Output the (X, Y) coordinate of the center of the cell containing the given text.  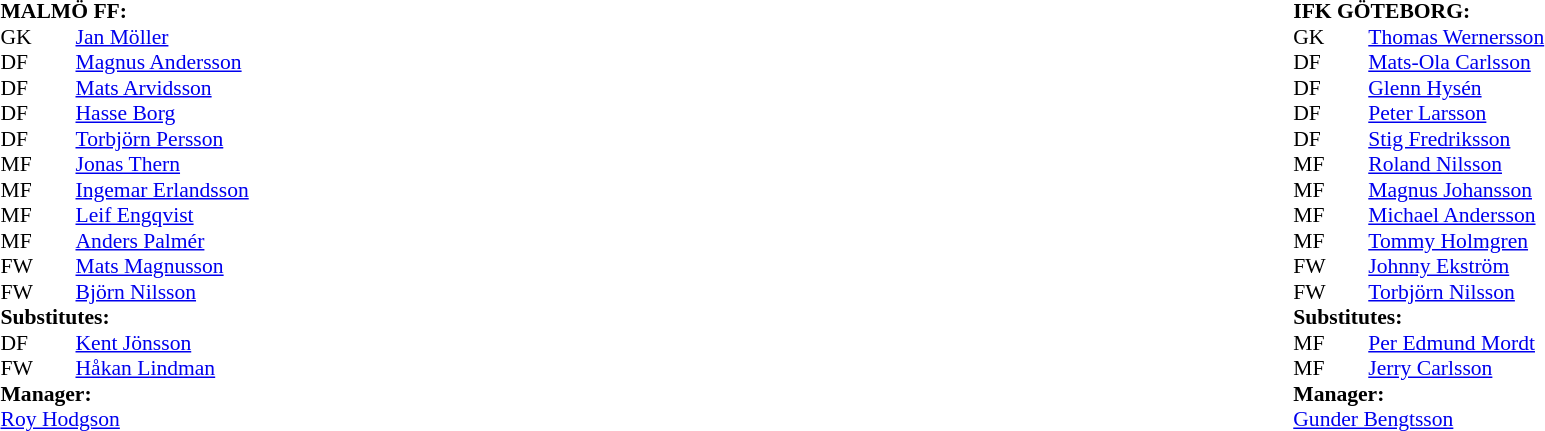
Kent Jönsson (162, 343)
Tommy Holmgren (1456, 241)
Glenn Hysén (1456, 88)
Torbjörn Nilsson (1456, 292)
Michael Andersson (1456, 215)
Magnus Johansson (1456, 190)
Roland Nilsson (1456, 165)
Torbjörn Persson (162, 139)
Magnus Andersson (162, 63)
Thomas Wernersson (1456, 37)
Håkan Lindman (162, 369)
Mats Magnusson (162, 267)
Jonas Thern (162, 165)
Peter Larsson (1456, 113)
Leif Engqvist (162, 215)
Stig Fredriksson (1456, 139)
Hasse Borg (162, 113)
Jerry Carlsson (1456, 369)
Jan Möller (162, 37)
Björn Nilsson (162, 292)
Per Edmund Mordt (1456, 343)
Mats Arvidsson (162, 88)
Ingemar Erlandsson (162, 190)
Anders Palmér (162, 241)
Mats-Ola Carlsson (1456, 63)
Johnny Ekström (1456, 267)
